Pinpoint the cell where the given text exists, returning its (X, Y) midpoint coordinate. 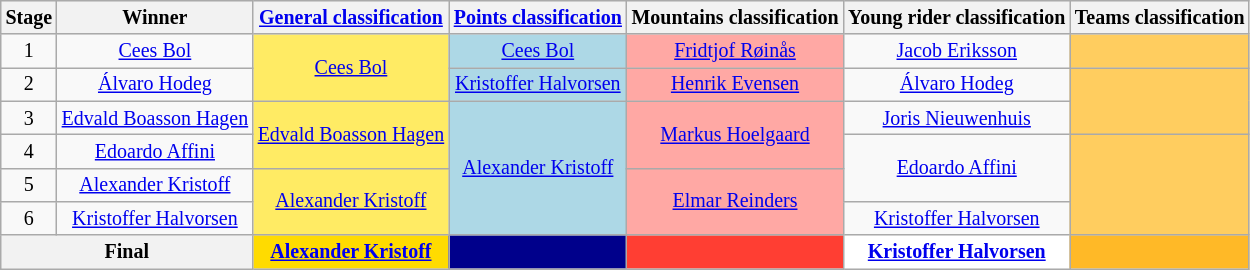
Fridtjof Røinås (736, 52)
Points classification (538, 18)
Stage (29, 18)
Young rider classification (956, 18)
Teams classification (1160, 18)
2 (29, 84)
Jacob Eriksson (956, 52)
Markus Hoelgaard (736, 134)
Joris Nieuwenhuis (956, 118)
Elmar Reinders (736, 202)
5 (29, 184)
1 (29, 52)
4 (29, 152)
Henrik Evensen (736, 84)
General classification (351, 18)
6 (29, 218)
Final (127, 252)
Winner (155, 18)
3 (29, 118)
Mountains classification (736, 18)
